Capture the cell that displays the provided text and extract its [X, Y] central coordinate. 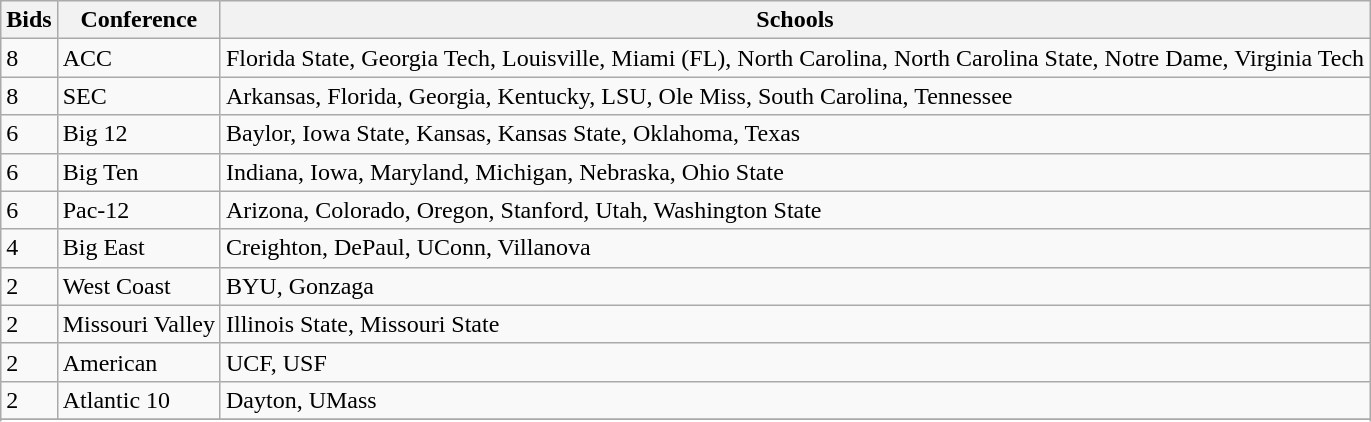
Big East [138, 248]
ACC [138, 58]
4 [29, 248]
Pac-12 [138, 210]
Bids [29, 20]
Baylor, Iowa State, Kansas, Kansas State, Oklahoma, Texas [794, 134]
SEC [138, 96]
American [138, 362]
West Coast [138, 286]
Atlantic 10 [138, 400]
Schools [794, 20]
Conference [138, 20]
Illinois State, Missouri State [794, 324]
Dayton, UMass [794, 400]
Arizona, Colorado, Oregon, Stanford, Utah, Washington State [794, 210]
Indiana, Iowa, Maryland, Michigan, Nebraska, Ohio State [794, 172]
Creighton, DePaul, UConn, Villanova [794, 248]
Arkansas, Florida, Georgia, Kentucky, LSU, Ole Miss, South Carolina, Tennessee [794, 96]
Missouri Valley [138, 324]
Big Ten [138, 172]
Big 12 [138, 134]
UCF, USF [794, 362]
Florida State, Georgia Tech, Louisville, Miami (FL), North Carolina, North Carolina State, Notre Dame, Virginia Tech [794, 58]
BYU, Gonzaga [794, 286]
